Provide the [X, Y] coordinate of the cell's center where the given text is located.  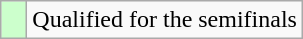
Qualified for the semifinals [165, 20]
